Output the [x, y] coordinate of the center of the cell containing the given text.  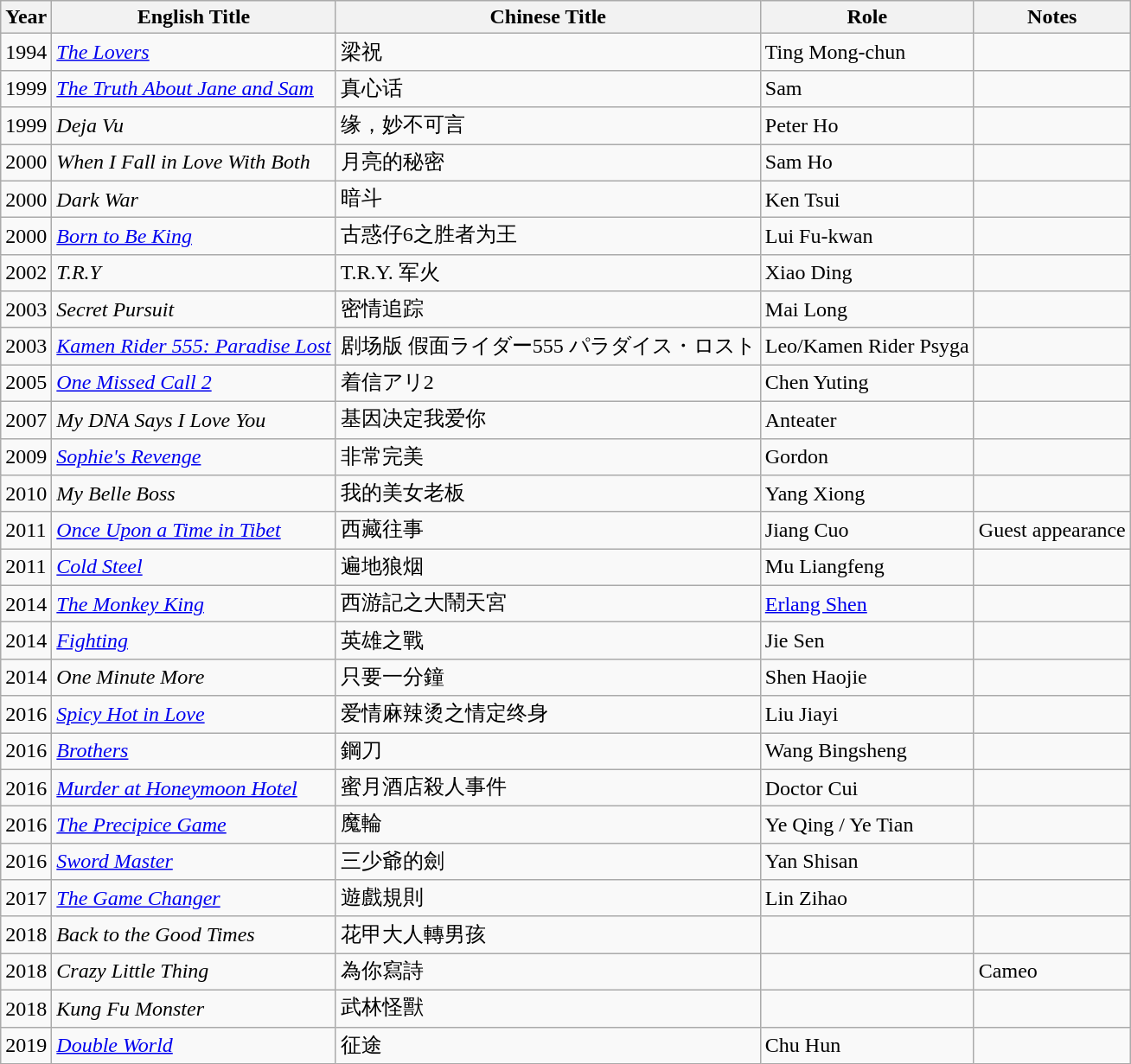
2010 [26, 494]
Lin Zihao [866, 899]
Liu Jiayi [866, 714]
爱情麻辣烫之情定终身 [548, 714]
Kung Fu Monster [194, 1008]
Deja Vu [194, 126]
着信アリ2 [548, 384]
2007 [26, 420]
Double World [194, 1046]
Ken Tsui [866, 199]
Yan Shisan [866, 861]
Chu Hun [866, 1046]
2002 [26, 273]
Yang Xiong [866, 494]
武林怪獸 [548, 1008]
Brothers [194, 752]
Shen Haojie [866, 678]
Sword Master [194, 861]
英雄之戰 [548, 641]
密情追踪 [548, 309]
缘，妙不可言 [548, 126]
Sam Ho [866, 162]
Fighting [194, 641]
Guest appearance [1051, 531]
T.R.Y [194, 273]
2005 [26, 384]
Jie Sen [866, 641]
Peter Ho [866, 126]
2017 [26, 899]
Mai Long [866, 309]
遍地狼烟 [548, 567]
Sophie's Revenge [194, 456]
Back to the Good Times [194, 935]
Doctor Cui [866, 788]
My Belle Boss [194, 494]
One Minute More [194, 678]
非常完美 [548, 456]
Kamen Rider 555: Paradise Lost [194, 346]
Anteater [866, 420]
Spicy Hot in Love [194, 714]
我的美女老板 [548, 494]
Gordon [866, 456]
真心话 [548, 88]
Role [866, 17]
蜜月酒店殺人事件 [548, 788]
Leo/Kamen Rider Psyga [866, 346]
剧场版 假面ライダー555 パラダイス・ロスト [548, 346]
Xiao Ding [866, 273]
月亮的秘密 [548, 162]
Ye Qing / Ye Tian [866, 825]
遊戲規則 [548, 899]
Secret Pursuit [194, 309]
When I Fall in Love With Both [194, 162]
The Game Changer [194, 899]
Lui Fu-kwan [866, 237]
梁祝 [548, 52]
The Monkey King [194, 603]
古惑仔6之胜者为王 [548, 237]
Cameo [1051, 972]
Chinese Title [548, 17]
魔輪 [548, 825]
西游記之大鬧天宮 [548, 603]
為你寫詩 [548, 972]
Mu Liangfeng [866, 567]
Once Upon a Time in Tibet [194, 531]
The Lovers [194, 52]
Sam [866, 88]
2009 [26, 456]
Born to Be King [194, 237]
Cold Steel [194, 567]
T.R.Y. 军火 [548, 273]
Notes [1051, 17]
My DNA Says I Love You [194, 420]
三少爺的劍 [548, 861]
Murder at Honeymoon Hotel [194, 788]
Wang Bingsheng [866, 752]
Jiang Cuo [866, 531]
鋼刀 [548, 752]
Dark War [194, 199]
只要一分鐘 [548, 678]
Erlang Shen [866, 603]
西藏往事 [548, 531]
1994 [26, 52]
Ting Mong-chun [866, 52]
花甲大人轉男孩 [548, 935]
The Precipice Game [194, 825]
One Missed Call 2 [194, 384]
基因决定我爱你 [548, 420]
The Truth About Jane and Sam [194, 88]
暗斗 [548, 199]
Chen Yuting [866, 384]
English Title [194, 17]
征途 [548, 1046]
Crazy Little Thing [194, 972]
2019 [26, 1046]
Year [26, 17]
